Scan for the cell matching the given text and deliver its [x, y] coordinate at center. 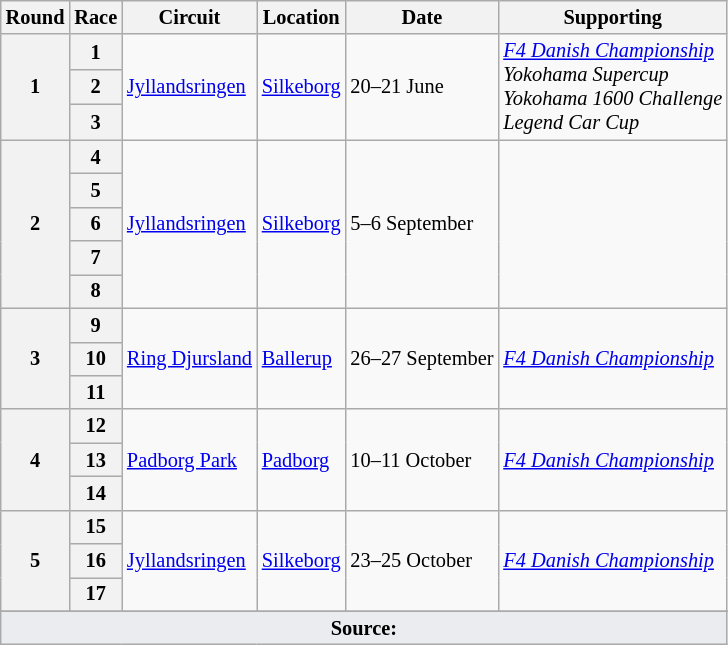
Date [422, 17]
15 [96, 527]
5–6 September [422, 224]
Padborg [302, 460]
23–25 October [422, 560]
14 [96, 493]
11 [96, 392]
13 [96, 460]
10 [96, 359]
Round [36, 17]
Race [96, 17]
9 [96, 325]
Source: [364, 628]
F4 Danish ChampionshipYokohama SupercupYokohama 1600 ChallengeLegend Car Cup [612, 87]
12 [96, 426]
Padborg Park [190, 460]
Ballerup [302, 358]
Circuit [190, 17]
Ring Djursland [190, 358]
Supporting [612, 17]
26–27 September [422, 358]
6 [96, 224]
7 [96, 258]
16 [96, 561]
20–21 June [422, 87]
Location [302, 17]
10–11 October [422, 460]
8 [96, 291]
17 [96, 594]
